Capture the cell that displays the provided text and extract its [x, y] central coordinate. 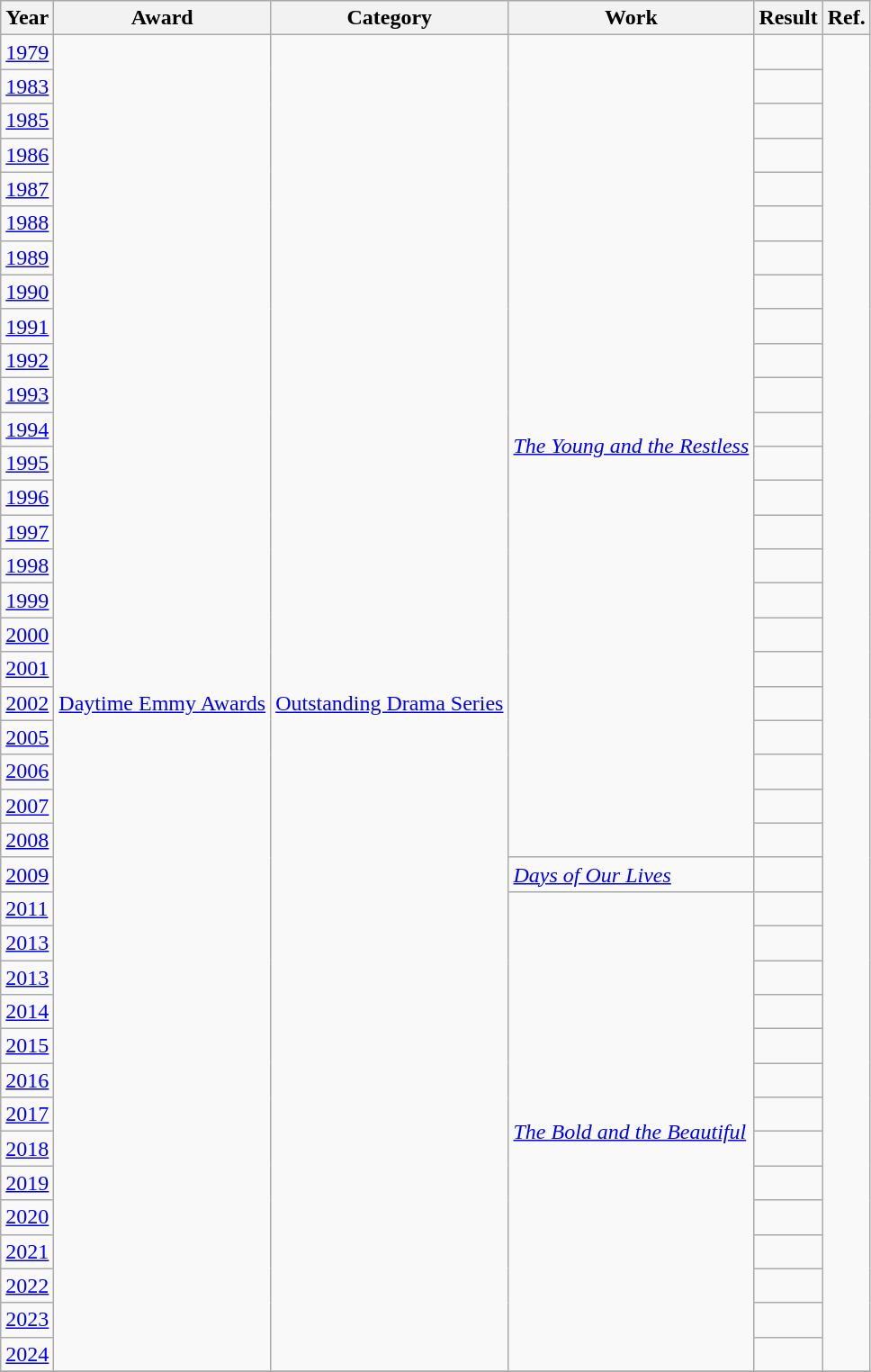
2015 [27, 1046]
1992 [27, 360]
Outstanding Drama Series [390, 703]
2006 [27, 772]
2022 [27, 1286]
2024 [27, 1354]
1987 [27, 189]
1997 [27, 532]
1993 [27, 394]
1999 [27, 600]
1996 [27, 498]
2016 [27, 1080]
1990 [27, 292]
1986 [27, 155]
2017 [27, 1115]
Result [788, 18]
2005 [27, 737]
2023 [27, 1320]
1983 [27, 86]
2018 [27, 1149]
2002 [27, 703]
2021 [27, 1251]
1994 [27, 429]
1985 [27, 121]
Year [27, 18]
1998 [27, 566]
The Young and the Restless [632, 447]
2000 [27, 635]
The Bold and the Beautiful [632, 1131]
2008 [27, 840]
2007 [27, 806]
Category [390, 18]
1979 [27, 52]
2014 [27, 1012]
1989 [27, 257]
2001 [27, 669]
1995 [27, 464]
1988 [27, 223]
2019 [27, 1183]
Award [162, 18]
Ref. [846, 18]
Work [632, 18]
2011 [27, 908]
2009 [27, 874]
2020 [27, 1217]
1991 [27, 326]
Days of Our Lives [632, 874]
Daytime Emmy Awards [162, 703]
